Extract the [x, y] coordinate from the center of the cell holding the provided text.  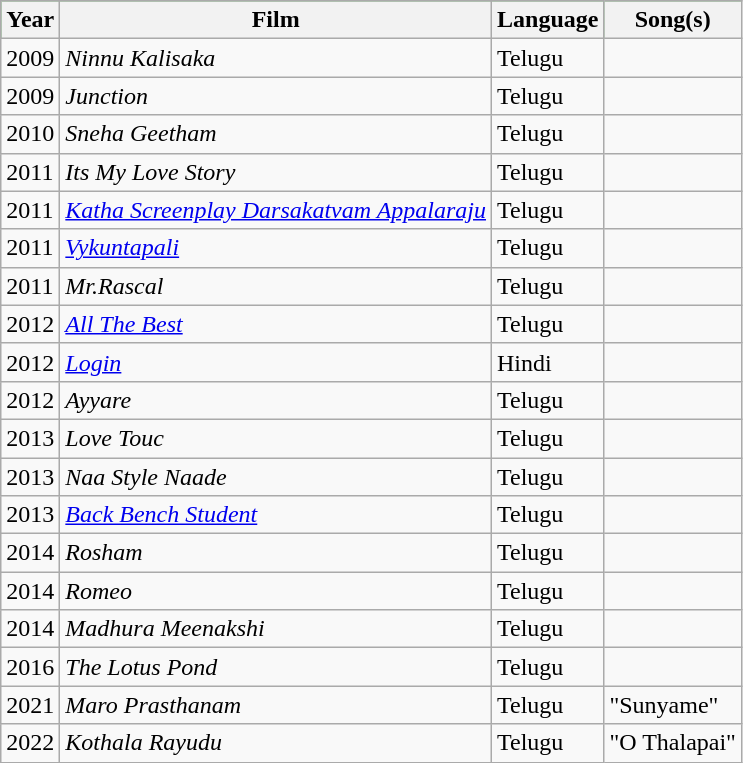
Ayyare [276, 400]
Mr.Rascal [276, 286]
2022 [30, 743]
Song(s) [673, 20]
Maro Prasthanam [276, 705]
Naa Style Naade [276, 477]
2016 [30, 667]
2021 [30, 705]
The Lotus Pond [276, 667]
Katha Screenplay Darsakatvam Appalaraju [276, 210]
Sneha Geetham [276, 134]
"O Thalapai" [673, 743]
Kothala Rayudu [276, 743]
Romeo [276, 591]
Ninnu Kalisaka [276, 58]
Year [30, 20]
"Sunyame" [673, 705]
Film [276, 20]
Back Bench Student [276, 515]
Its My Love Story [276, 172]
Hindi [548, 362]
Language [548, 20]
Login [276, 362]
Vykuntapali [276, 248]
Madhura Meenakshi [276, 629]
Rosham [276, 553]
All The Best [276, 324]
Junction [276, 96]
2010 [30, 134]
Love Touc [276, 438]
